Detect which cell encompasses the target text, then output its (X, Y) center coordinate. 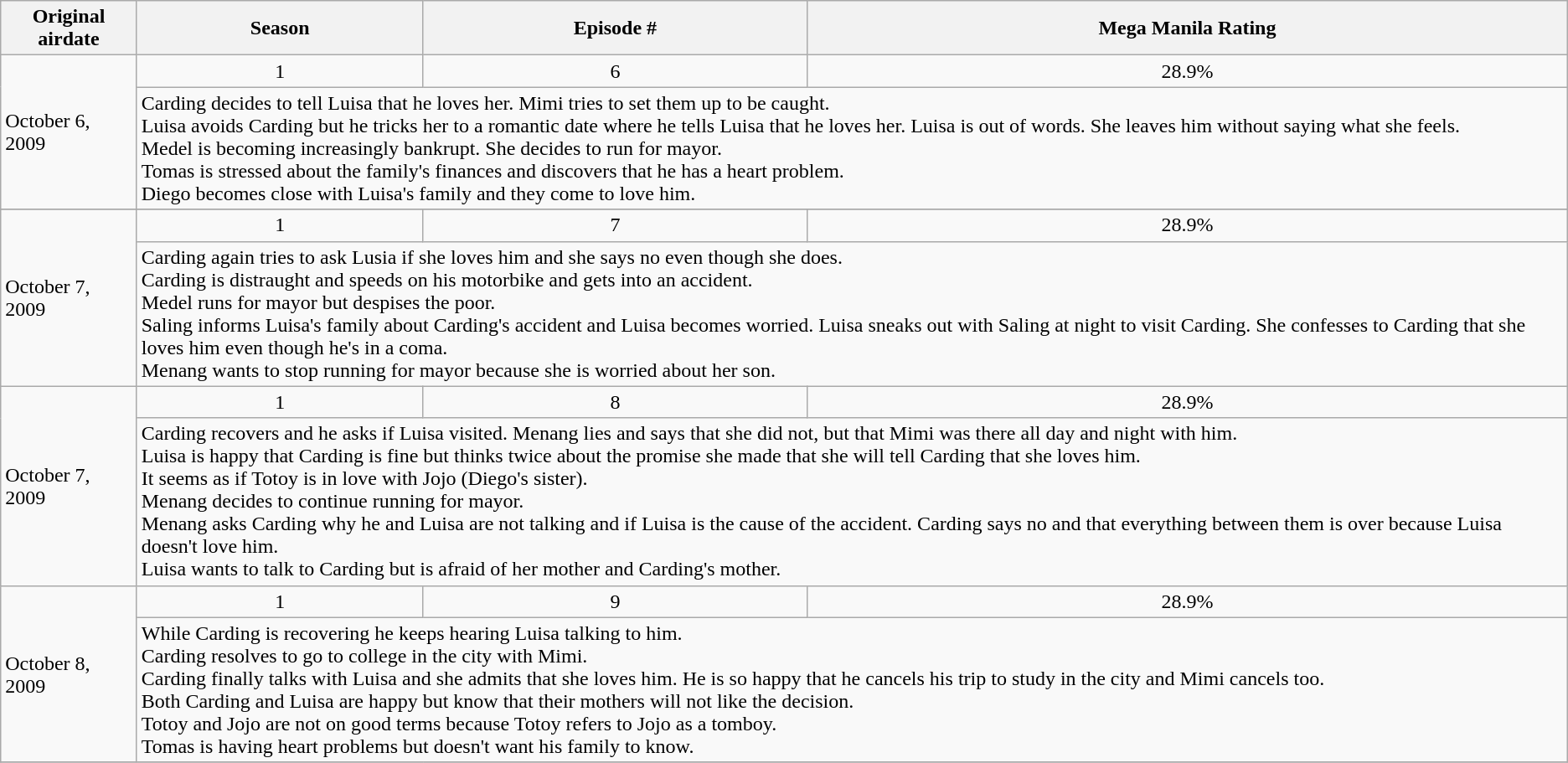
6 (615, 71)
October 8, 2009 (69, 673)
7 (615, 225)
Mega Manila Rating (1188, 28)
8 (615, 402)
9 (615, 601)
Season (280, 28)
Episode # (615, 28)
Original airdate (69, 28)
October 6, 2009 (69, 132)
